Scan for the cell matching the given text and deliver its [X, Y] coordinate at center. 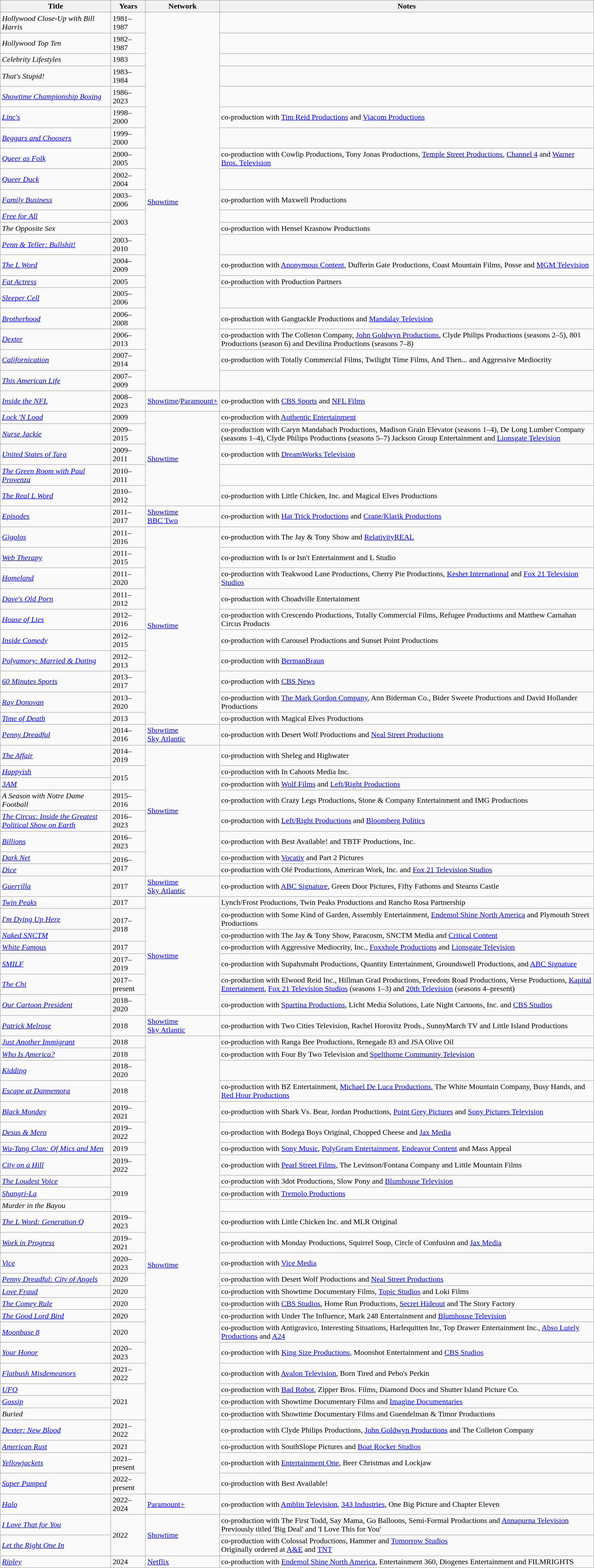
ShowtimeBBC Two [183, 516]
co-production with Maxwell Productions [407, 200]
co-production with Little Chicken, Inc. and Magical Elves Productions [407, 495]
co-production with Olé Productions, American Work, Inc. and Fox 21 Television Studios [407, 870]
Episodes [56, 516]
2016–2017 [128, 864]
co-production with Hat Trick Productions and Crane/Klarik Productions [407, 516]
co-production with BermanBraun [407, 661]
co-production with Two Cities Television, Rachel Horovitz Prods., SunnyMarch TV and Little Island Productions [407, 1026]
co-production with Clyde Philips Productions, John Goldwyn Productions and The Colleton Company [407, 1430]
Work in Progress [56, 1243]
2024 [128, 1562]
Moonbase 8 [56, 1332]
co-production with Sony Music, PolyGram Entertainment, Endeavor Content and Mass Appeal [407, 1149]
Let the Right One In [56, 1545]
Netflix [183, 1562]
2008–2023 [128, 401]
co-production with Sheleg and Highwater [407, 755]
2022–2024 [128, 1504]
co-production with CBS News [407, 681]
Homeland [56, 578]
co-production with Showtime Documentary Films and Guendelman & Timor Productions [407, 1414]
Celebrity Lifestyles [56, 60]
co-production with Left/Right Productions and Bloomberg Politics [407, 821]
Lynch/Frost Productions, Twin Peaks Productions and Rancho Rosa Partnership [407, 903]
Fat Actress [56, 282]
1983–1984 [128, 76]
co-production with Wolf Films and Left/Right Productions [407, 784]
Inside Comedy [56, 640]
The L Word [56, 265]
The Real L Word [56, 495]
2022–present [128, 1484]
The Chi [56, 984]
Sleeper Cell [56, 298]
Patrick Melrose [56, 1026]
A Season with Notre Dame Football [56, 800]
2017–2019 [128, 964]
1983 [128, 60]
co-production with Authentic Entertainment [407, 417]
Black Monday [56, 1111]
1999–2000 [128, 138]
Queer Duck [56, 179]
Naked SNCTM [56, 935]
SMILF [56, 964]
co-production with Colossal Productions, Hammer and Tomorrow StudiosOriginally ordered at A&E and TNT [407, 1545]
co-production with Is or Isn't Entertainment and L Studio [407, 558]
Penny Dreadful [56, 735]
Murder in the Bayou [56, 1205]
Ripley [56, 1562]
The Circus: Inside the Greatest Political Show on Earth [56, 821]
Family Business [56, 200]
co-production with Crazy Legs Productions, Stone & Company Entertainment and IMG Productions [407, 800]
I Love That for You [56, 1525]
co-production with Totally Commercial Films, Twilight Time Films, And Then... and Aggressive Mediocrity [407, 360]
co-production with Choadville Entertainment [407, 599]
co-production with Anonymous Content, Dufferin Gate Productions, Coast Mountain Films, Posse and MGM Television [407, 265]
2004–2009 [128, 265]
co-production with Crescendo Productions, Totally Commercial Films, Refugee Productions and Matthew Carnahan Circus Products [407, 620]
2009 [128, 417]
2011–2016 [128, 537]
American Rust [56, 1447]
3AM [56, 784]
2007–2014 [128, 360]
co-production with King Size Productions, Moonshot Entertainment and CBS Studios [407, 1352]
Web Therapy [56, 558]
2003–2010 [128, 245]
co-production with Showtime Documentary Films, Topic Studios and Loki Films [407, 1291]
co-production with Supahsmaht Productions, Quantity Entertainment, Groundswell Productions, and ABC Signature [407, 964]
Happyish [56, 772]
Gigolos [56, 537]
Who Is America? [56, 1054]
co-production with Cowlip Productions, Tony Jonas Productions, Temple Street Productions, Channel 4 and Warner Bros. Television [407, 159]
2011–2020 [128, 578]
co-production with Gangtackle Productions and Mandalay Television [407, 318]
co-production with Carousel Productions and Sunset Point Productions [407, 640]
2002–2004 [128, 179]
2010–2012 [128, 495]
Wu-Tang Clan: Of Mics and Men [56, 1149]
City on a Hill [56, 1165]
co-production with Four By Two Television and Spelthorne Community Television [407, 1054]
Beggars and Choosers [56, 138]
Title [56, 6]
co-production with Monday Productions, Squirrel Soup, Circle of Confusion and Jax Media [407, 1243]
The Comey Rule [56, 1303]
Shangri-La [56, 1193]
co-production with The Jay & Tony Show and RelativityREAL [407, 537]
co-production with Tremolo Productions [407, 1193]
Time of Death [56, 718]
UFO [56, 1390]
2014–2016 [128, 735]
1998–2000 [128, 117]
2017–2018 [128, 925]
2006–2008 [128, 318]
Californication [56, 360]
2011–2017 [128, 516]
Showtime Championship Boxing [56, 96]
co-production with The Mark Gordon Company, Ann Biderman Co., Bider Sweete Productions and David Hollander Productions [407, 702]
co-production with Bad Robot, Zipper Bros. Films, Diamond Docs and Shutter Island Picture Co. [407, 1390]
Dave's Old Porn [56, 599]
Brotherhood [56, 318]
co-production with Pearl Street Films, The Levinson/Fontana Company and Little Mountain Films [407, 1165]
2015 [128, 778]
co-production with Vocativ and Part 2 Pictures [407, 858]
Our Cartoon President [56, 1005]
Penn & Teller: Bullshit! [56, 245]
co-production with Endemol Shine North America, Entertainment 360, Diogenes Entertainment and FILMRIGHTS [407, 1562]
Just Another Immigrant [56, 1042]
That's Stupid! [56, 76]
The Opposite Sex [56, 228]
The L Word: Generation Q [56, 1222]
2017–present [128, 984]
2013 [128, 718]
2022 [128, 1535]
co-production with Spartina Productions, Licht Media Solutions, Late Night Cartoons, Inc. and CBS Studios [407, 1005]
2015–2016 [128, 800]
Your Honor [56, 1352]
co-production with CBS Sports and NFL Films [407, 401]
2012–2015 [128, 640]
The Good Lord Bird [56, 1316]
Queer as Folk [56, 159]
The Affair [56, 755]
co-production with In Cahoots Media Inc. [407, 772]
1981–1987 [128, 23]
co-production with Teakwood Lane Productions, Cherry Pie Productions, Keshet International and Fox 21 Television Studios [407, 578]
The Loudest Voice [56, 1181]
Desus & Mero [56, 1132]
co-production with The Jay & Tony Show, Paracosm, SNCTM Media and Critical Content [407, 935]
co-production with Bodega Boys Original, Chopped Cheese and Jax Media [407, 1132]
co-production with Best Available! and TBTF Productions, Inc. [407, 841]
co-production with Magical Elves Productions [407, 718]
Years [128, 6]
Billions [56, 841]
2011–2012 [128, 599]
60 Minutes Sports [56, 681]
1982–1987 [128, 43]
Twin Peaks [56, 903]
Dexter [56, 339]
Showtime/Paramount+ [183, 401]
Vice [56, 1263]
Buried [56, 1414]
co-production with CBS Studios, Home Run Productions, Secret Hideout and The Story Factory [407, 1303]
co-production with Best Available! [407, 1484]
2009–2011 [128, 454]
Hollywood Top Ten [56, 43]
Free for All [56, 216]
2006–2013 [128, 339]
Lock 'N Load [56, 417]
2021–present [128, 1463]
Kidding [56, 1070]
co-production with Aggressive Mediocrity, Inc., Foxxhole Productions and Lionsgate Television [407, 947]
co-production with 3dot Productions, Slow Pony and Blumhouse Television [407, 1181]
2010–2011 [128, 475]
2019–2023 [128, 1222]
This American Life [56, 381]
2007–2009 [128, 381]
2013–2020 [128, 702]
Linc's [56, 117]
Hollywood Close-Up with Bill Harris [56, 23]
Flatbush Misdemeanors [56, 1373]
co-production with SouthSlope Pictures and Boat Rocker Studios [407, 1447]
2000–2005 [128, 159]
Dice [56, 870]
2003 [128, 222]
I'm Dying Up Here [56, 919]
Paramount+ [183, 1504]
United States of Tara [56, 454]
Network [183, 6]
co-production with Production Partners [407, 282]
1986–2023 [128, 96]
Super Pumped [56, 1484]
2014–2019 [128, 755]
co-production with Hensel Krasnow Productions [407, 228]
co-production with Little Chicken Inc. and MLR Original [407, 1222]
co-production with Amblin Television, 343 Industries, One Big Picture and Chapter Eleven [407, 1504]
co-production with Under The Influence, Mark 248 Entertainment and Blumhouse Television [407, 1316]
2003–2006 [128, 200]
co-production with Showtime Documentary Films and Imagine Documentaries [407, 1402]
co-production with Some Kind of Garden, Assembly Entertainment, Endemol Shine North America and Plymouth Street Productions [407, 919]
Dark Net [56, 858]
co-production with Shark Vs. Bear, Jordan Productions, Point Grey Pictures and Sony Pictures Television [407, 1111]
2012–2013 [128, 661]
House of Lies [56, 620]
2012–2016 [128, 620]
Inside the NFL [56, 401]
White Famous [56, 947]
co-production with Antigravico, Interesting Situations, Harlequitten Inc, Top Drawer Entertainment Inc., Abso Lutely Productions and A24 [407, 1332]
The Green Room with Paul Provenza [56, 475]
co-production with Avalon Television, Born Tired and Pebo's Perkin [407, 1373]
Polyamory: Married & Dating [56, 661]
co-production with BZ Entertainment, Michael De Luca Productions, The White Mountain Company, Busy Hands, and Red Hour Productions [407, 1091]
Notes [407, 6]
co-production with DreamWorks Television [407, 454]
2009–2015 [128, 434]
2005 [128, 282]
Nurse Jackie [56, 434]
Ray Donovan [56, 702]
2011–2015 [128, 558]
Yellowjackets [56, 1463]
Escape at Dannemora [56, 1091]
Dexter: New Blood [56, 1430]
2005–2006 [128, 298]
Halo [56, 1504]
Gossip [56, 1402]
co-production with ABC Signature, Green Door Pictures, Fifty Fathoms and Stearns Castle [407, 886]
Guerrilla [56, 886]
2013–2017 [128, 681]
co-production with Ranga Bee Productions, Renegade 83 and JSA Olive Oil [407, 1042]
co-production with Entertainment One, Beer Christmas and Lockjaw [407, 1463]
Love Fraud [56, 1291]
co-production with Vice Media [407, 1263]
co-production with Tim Reid Productions and Viacom Productions [407, 117]
Penny Dreadful: City of Angels [56, 1279]
